Detect which cell encompasses the target text, then output its (X, Y) center coordinate. 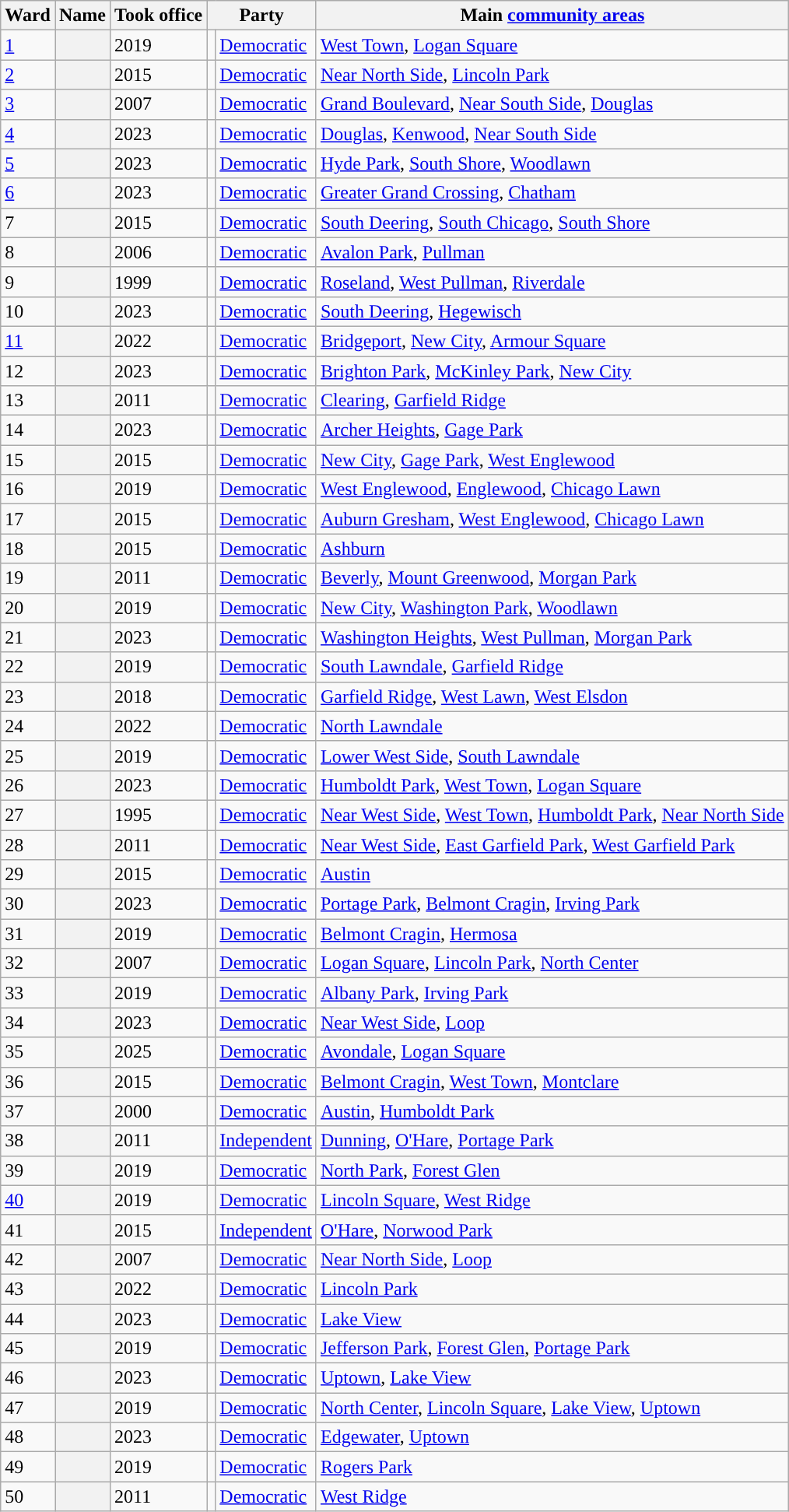
27 (28, 815)
50 (28, 1496)
Avondale, Logan Square (552, 1052)
Rogers Park (552, 1467)
14 (28, 430)
Name (82, 16)
4 (28, 134)
Albany Park, Irving Park (552, 993)
North Park, Forest Glen (552, 1170)
2000 (159, 1111)
Austin (552, 875)
Washington Heights, West Pullman, Morgan Park (552, 637)
34 (28, 1023)
19 (28, 578)
Belmont Cragin, West Town, Montclare (552, 1082)
47 (28, 1408)
38 (28, 1141)
33 (28, 993)
29 (28, 875)
37 (28, 1111)
40 (28, 1200)
Hyde Park, South Shore, Woodlawn (552, 163)
Lincoln Park (552, 1289)
Grand Boulevard, Near South Side, Douglas (552, 104)
31 (28, 934)
Austin, Humboldt Park (552, 1111)
Beverly, Mount Greenwood, Morgan Park (552, 578)
16 (28, 489)
South Lawndale, Garfield Ridge (552, 667)
Edgewater, Uptown (552, 1437)
North Lawndale (552, 726)
Took office (159, 16)
North Center, Lincoln Square, Lake View, Uptown (552, 1408)
West Ridge (552, 1496)
2006 (159, 252)
Bridgeport, New City, Armour Square (552, 341)
2 (28, 75)
39 (28, 1170)
Archer Heights, Gage Park (552, 430)
41 (28, 1230)
Jefferson Park, Forest Glen, Portage Park (552, 1349)
13 (28, 401)
Dunning, O'Hare, Portage Park (552, 1141)
30 (28, 904)
Humboldt Park, West Town, Logan Square (552, 785)
1 (28, 45)
10 (28, 311)
Lincoln Square, West Ridge (552, 1200)
South Deering, South Chicago, South Shore (552, 223)
8 (28, 252)
1995 (159, 815)
3 (28, 104)
17 (28, 519)
32 (28, 963)
26 (28, 785)
Belmont Cragin, Hermosa (552, 934)
23 (28, 696)
Lake View (552, 1319)
Party (261, 16)
Brighton Park, McKinley Park, New City (552, 371)
21 (28, 637)
12 (28, 371)
18 (28, 549)
42 (28, 1259)
48 (28, 1437)
Ward (28, 16)
New City, Gage Park, West Englewood (552, 460)
Near North Side, Loop (552, 1259)
Greater Grand Crossing, Chatham (552, 193)
Near West Side, East Garfield Park, West Garfield Park (552, 844)
2025 (159, 1052)
6 (28, 193)
43 (28, 1289)
Near West Side, West Town, Humboldt Park, Near North Side (552, 815)
36 (28, 1082)
Ashburn (552, 549)
7 (28, 223)
1999 (159, 282)
Portage Park, Belmont Cragin, Irving Park (552, 904)
Near West Side, Loop (552, 1023)
Uptown, Lake View (552, 1378)
46 (28, 1378)
West Town, Logan Square (552, 45)
25 (28, 756)
O'Hare, Norwood Park (552, 1230)
44 (28, 1319)
15 (28, 460)
5 (28, 163)
9 (28, 282)
Avalon Park, Pullman (552, 252)
Garfield Ridge, West Lawn, West Elsdon (552, 696)
Lower West Side, South Lawndale (552, 756)
South Deering, Hegewisch (552, 311)
35 (28, 1052)
2018 (159, 696)
New City, Washington Park, Woodlawn (552, 608)
11 (28, 341)
49 (28, 1467)
Main community areas (552, 16)
Auburn Gresham, West Englewood, Chicago Lawn (552, 519)
Near North Side, Lincoln Park (552, 75)
Clearing, Garfield Ridge (552, 401)
Douglas, Kenwood, Near South Side (552, 134)
Roseland, West Pullman, Riverdale (552, 282)
45 (28, 1349)
20 (28, 608)
West Englewood, Englewood, Chicago Lawn (552, 489)
24 (28, 726)
22 (28, 667)
Logan Square, Lincoln Park, North Center (552, 963)
28 (28, 844)
